Return the (x, y) coordinate for the center point of the cell that contains the specified text.  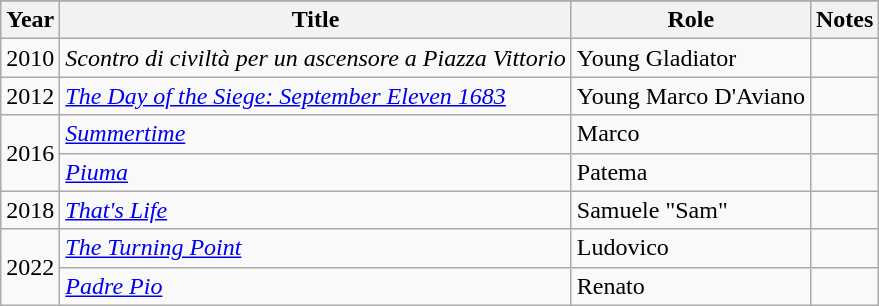
2018 (30, 210)
Piuma (316, 172)
Title (316, 20)
2016 (30, 153)
2012 (30, 96)
Scontro di civiltà per un ascensore a Piazza Vittorio (316, 58)
2010 (30, 58)
Year (30, 20)
Padre Pio (316, 286)
Marco (690, 134)
That's Life (316, 210)
The Turning Point (316, 248)
Patema (690, 172)
2022 (30, 267)
The Day of the Siege: September Eleven 1683 (316, 96)
Summertime (316, 134)
Role (690, 20)
Notes (844, 20)
Samuele "Sam" (690, 210)
Young Marco D'Aviano (690, 96)
Young Gladiator (690, 58)
Ludovico (690, 248)
Renato (690, 286)
